Return the [x, y] coordinate for the center point of the cell that contains the specified text.  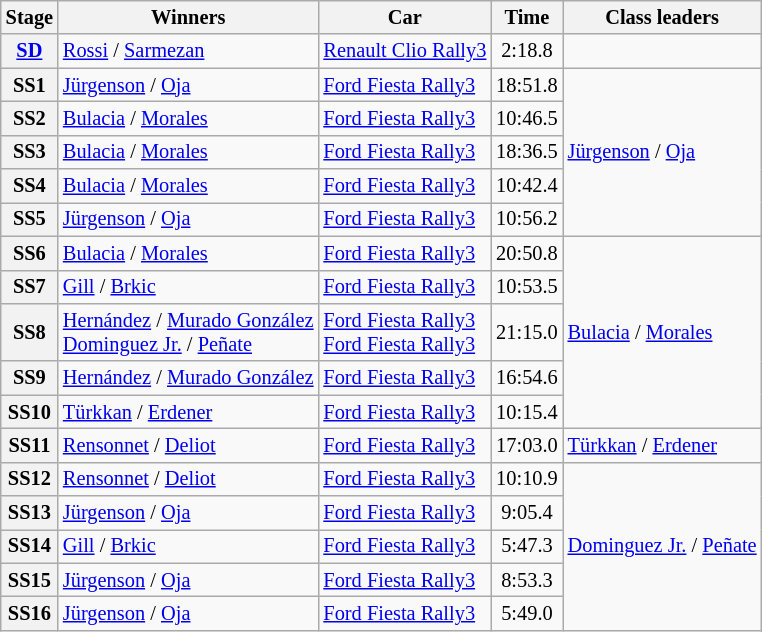
SS16 [30, 613]
SS4 [30, 186]
16:54.6 [526, 378]
SS11 [30, 445]
SS8 [30, 332]
Class leaders [662, 17]
Hernández / Murado González [188, 378]
10:42.4 [526, 186]
SS1 [30, 85]
Renault Clio Rally3 [404, 51]
18:51.8 [526, 85]
9:05.4 [526, 513]
Winners [188, 17]
SS3 [30, 152]
SD [30, 51]
Time [526, 17]
5:47.3 [526, 546]
18:36.5 [526, 152]
8:53.3 [526, 580]
21:15.0 [526, 332]
Car [404, 17]
Ford Fiesta Rally3Ford Fiesta Rally3 [404, 332]
SS15 [30, 580]
Rossi / Sarmezan [188, 51]
SS5 [30, 219]
Hernández / Murado GonzálezDominguez Jr. / Peñate [188, 332]
Dominguez Jr. / Peñate [662, 546]
SS9 [30, 378]
10:46.5 [526, 118]
SS6 [30, 253]
SS7 [30, 287]
20:50.8 [526, 253]
10:53.5 [526, 287]
SS2 [30, 118]
2:18.8 [526, 51]
17:03.0 [526, 445]
5:49.0 [526, 613]
10:15.4 [526, 412]
SS13 [30, 513]
SS10 [30, 412]
10:56.2 [526, 219]
SS14 [30, 546]
10:10.9 [526, 479]
SS12 [30, 479]
Stage [30, 17]
